Detect which cell encompasses the target text, then output its (x, y) center coordinate. 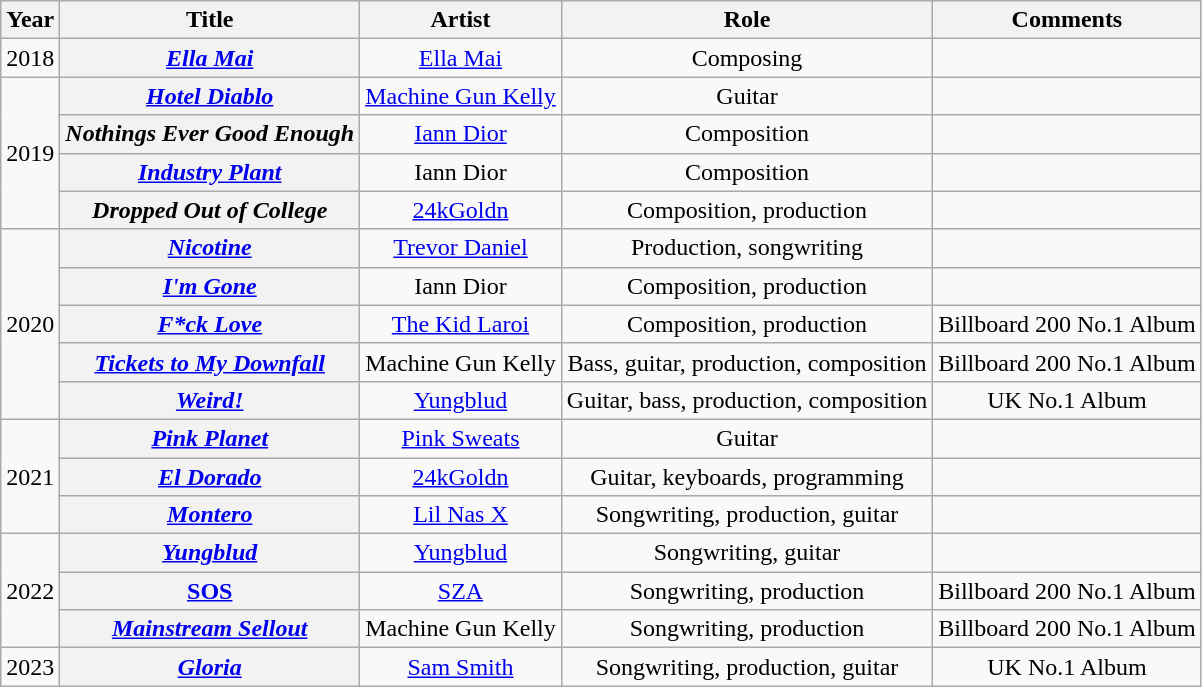
Comments (1067, 20)
2023 (30, 667)
F*ck Love (210, 324)
2018 (30, 58)
Gloria (210, 667)
I'm Gone (210, 286)
Songwriting, guitar (746, 553)
Guitar, keyboards, programming (746, 477)
Tickets to My Downfall (210, 362)
Sam Smith (461, 667)
Title (210, 20)
2022 (30, 591)
The Kid Laroi (461, 324)
SOS (210, 591)
Dropped Out of College (210, 210)
2021 (30, 476)
Pink Planet (210, 438)
Nothings Ever Good Enough (210, 134)
Year (30, 20)
Bass, guitar, production, composition (746, 362)
Industry Plant (210, 172)
SZA (461, 591)
Nicotine (210, 248)
Composing (746, 58)
Hotel Diablo (210, 96)
Guitar, bass, production, composition (746, 400)
2019 (30, 153)
Production, songwriting (746, 248)
2020 (30, 324)
El Dorado (210, 477)
Trevor Daniel (461, 248)
Montero (210, 515)
Mainstream Sellout (210, 629)
Lil Nas X (461, 515)
Artist (461, 20)
Role (746, 20)
Weird! (210, 400)
Pink Sweats (461, 438)
